Find where the given text appears and provide that cell's center as [X, Y] coordinate. 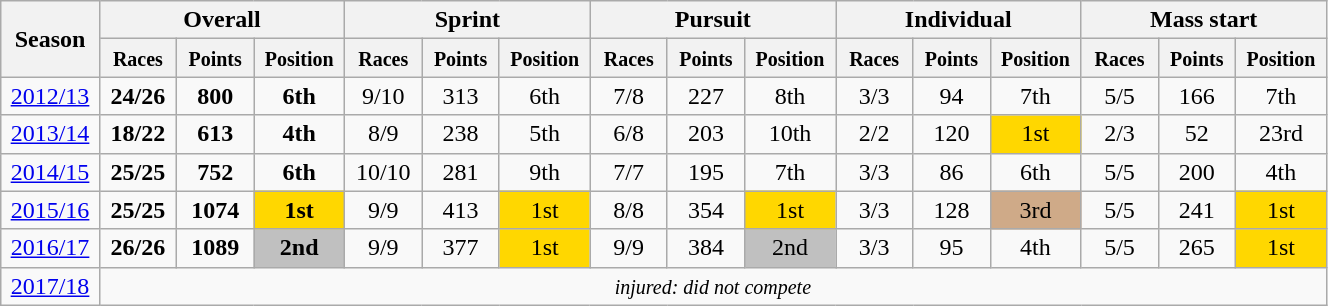
227 [706, 96]
injured: did not compete [712, 286]
5th [544, 134]
613 [216, 134]
26/26 [138, 248]
1089 [216, 248]
413 [460, 210]
2017/18 [50, 286]
800 [216, 96]
94 [952, 96]
265 [1196, 248]
3rd [1036, 210]
128 [952, 210]
95 [952, 248]
313 [460, 96]
2/2 [874, 134]
52 [1196, 134]
2015/16 [50, 210]
8/9 [384, 134]
10th [790, 134]
195 [706, 172]
86 [952, 172]
Mass start [1204, 20]
6/8 [628, 134]
752 [216, 172]
203 [706, 134]
241 [1196, 210]
24/26 [138, 96]
9/10 [384, 96]
Individual [958, 20]
9th [544, 172]
2013/14 [50, 134]
377 [460, 248]
23rd [1280, 134]
238 [460, 134]
1074 [216, 210]
18/22 [138, 134]
Overall [222, 20]
166 [1196, 96]
7/8 [628, 96]
10/10 [384, 172]
2012/13 [50, 96]
8th [790, 96]
7/7 [628, 172]
120 [952, 134]
2/3 [1120, 134]
281 [460, 172]
2016/17 [50, 248]
2014/15 [50, 172]
Season [50, 39]
354 [706, 210]
384 [706, 248]
8/8 [628, 210]
Sprint [468, 20]
Pursuit [712, 20]
200 [1196, 172]
